From the cell containing the given text, extract its center point as [x, y] coordinate. 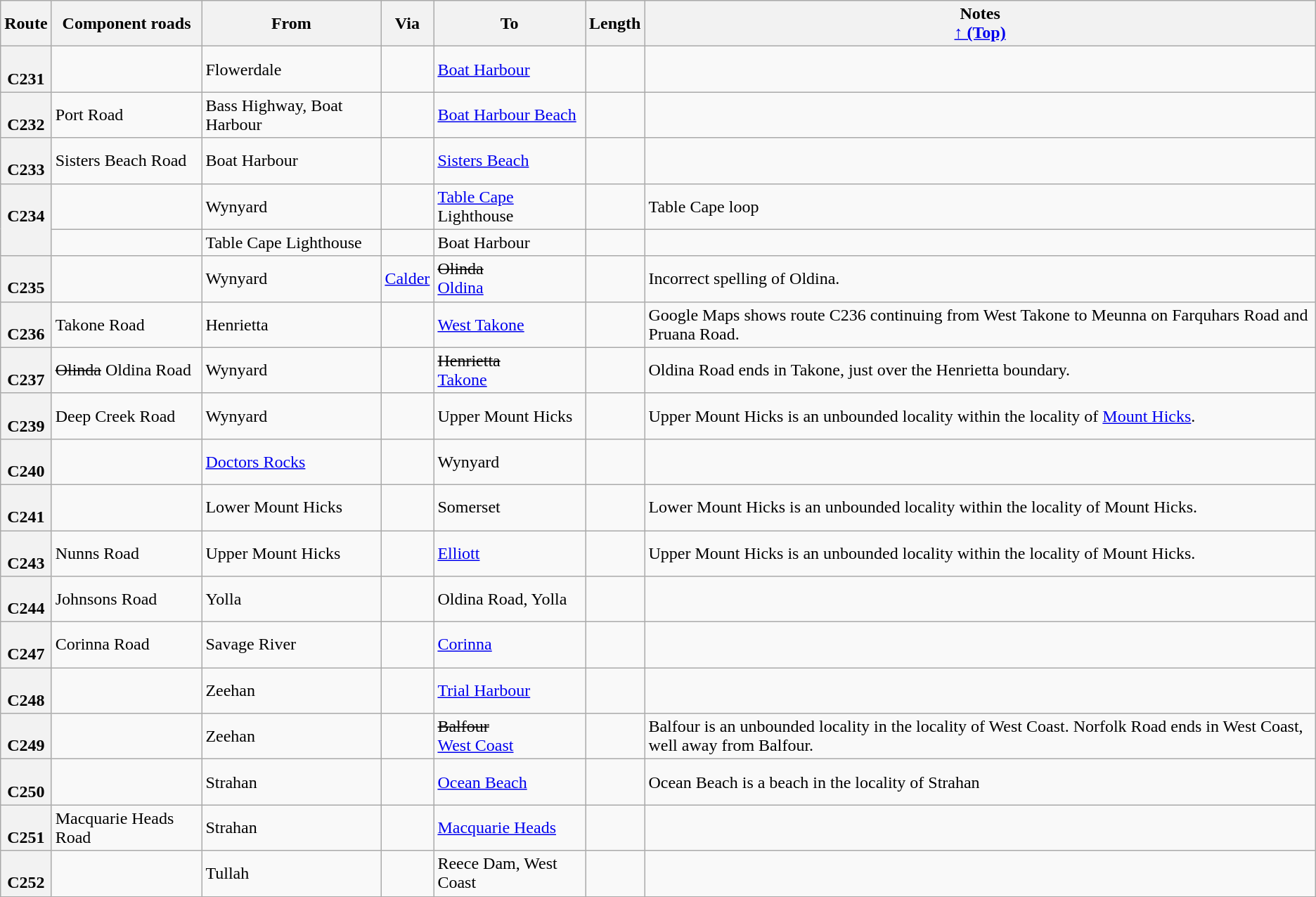
Sisters Beach [510, 160]
Via [408, 24]
Calder [408, 278]
Lower Mount Hicks is an unbounded locality within the locality of Mount Hicks. [980, 508]
Yolla [291, 599]
C248 [26, 690]
West Takone [510, 325]
Length [614, 24]
C249 [26, 737]
C251 [26, 828]
Henrietta [291, 325]
Johnsons Road [127, 599]
C231 [26, 69]
Ocean Beach [510, 782]
C233 [26, 160]
Table Cape loop [980, 207]
Sisters Beach Road [127, 160]
C236 [26, 325]
From [291, 24]
C250 [26, 782]
Macquarie Heads Road [127, 828]
Deep Creek Road [127, 416]
Component roads [127, 24]
C247 [26, 645]
Incorrect spelling of Oldina. [980, 278]
Henrietta Takone [510, 370]
Balfour is an unbounded locality in the locality of West Coast. Norfolk Road ends in West Coast, well away from Balfour. [980, 737]
Olinda Oldina [510, 278]
Bass Highway, Boat Harbour [291, 115]
Corinna [510, 645]
Corinna Road [127, 645]
Port Road [127, 115]
Savage River [291, 645]
Somerset [510, 508]
Olinda Oldina Road [127, 370]
Google Maps shows route C236 continuing from West Takone to Meunna on Farquhars Road and Pruana Road. [980, 325]
C241 [26, 508]
Oldina Road ends in Takone, just over the Henrietta boundary. [980, 370]
Oldina Road, Yolla [510, 599]
Macquarie Heads [510, 828]
Balfour West Coast [510, 737]
Lower Mount Hicks [291, 508]
Takone Road [127, 325]
Doctors Rocks [291, 461]
Trial Harbour [510, 690]
Flowerdale [291, 69]
To [510, 24]
C240 [26, 461]
C244 [26, 599]
C234 [26, 219]
Route [26, 24]
Boat Harbour Beach [510, 115]
C252 [26, 873]
Tullah [291, 873]
C239 [26, 416]
C235 [26, 278]
C237 [26, 370]
Elliott [510, 553]
C243 [26, 553]
Notes↑ (Top) [980, 24]
Reece Dam, West Coast [510, 873]
C232 [26, 115]
Ocean Beach is a beach in the locality of Strahan [980, 782]
Nunns Road [127, 553]
